Locate the cell with the specified text and output its [x, y] center coordinate. 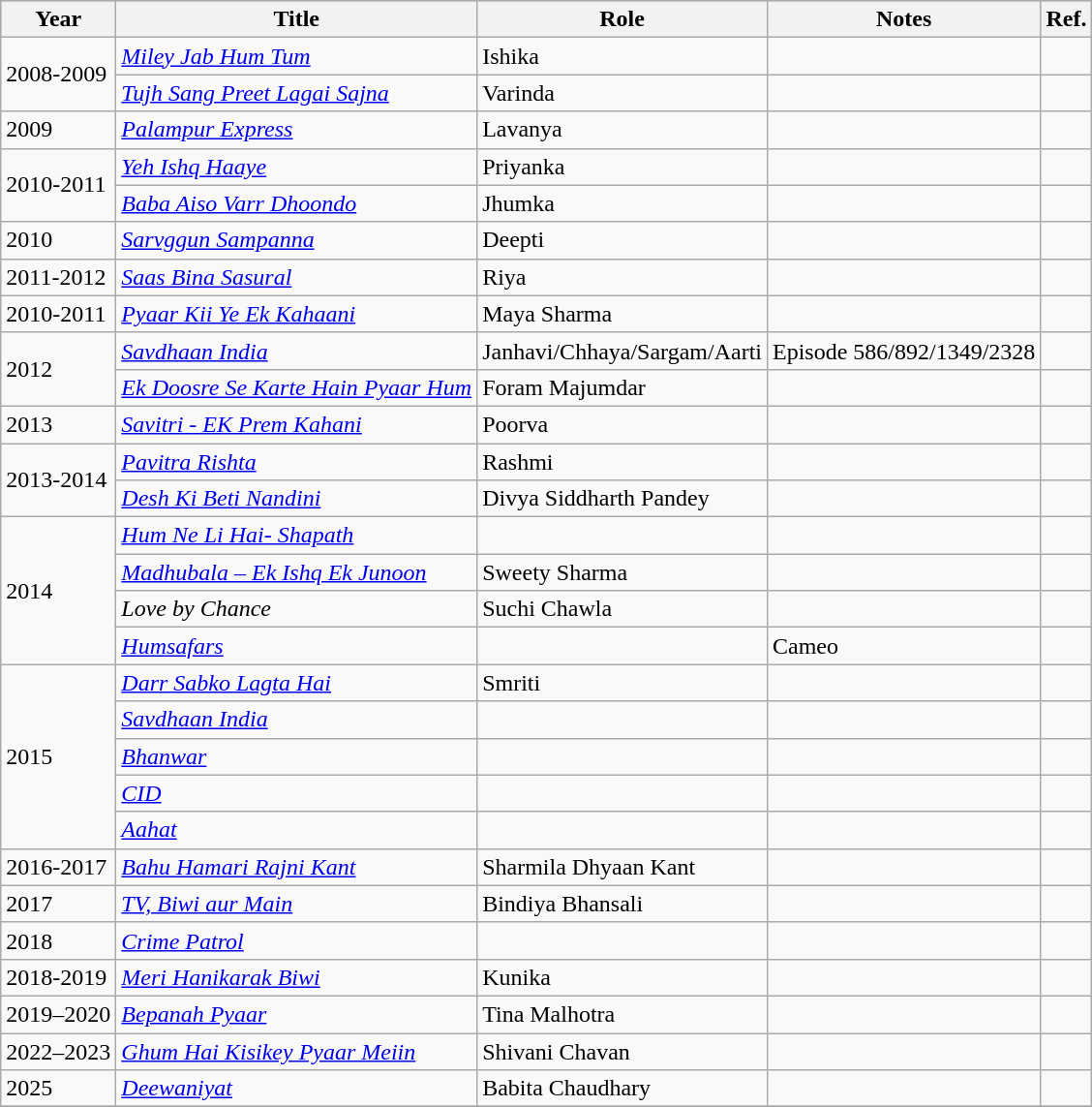
Crime Patrol [296, 940]
Varinda [622, 93]
Bhanwar [296, 756]
2016-2017 [58, 867]
2011-2012 [58, 277]
Ghum Hai Kisikey Pyaar Meiin [296, 1051]
Rashmi [622, 462]
Meri Hanikarak Biwi [296, 977]
Deewaniyat [296, 1089]
Smriti [622, 683]
2017 [58, 904]
2009 [58, 130]
Savitri - EK Prem Kahani [296, 424]
Yeh Ishq Haaye [296, 167]
Lavanya [622, 130]
Babita Chaudhary [622, 1089]
2010 [58, 240]
2013 [58, 424]
Kunika [622, 977]
Humsafars [296, 646]
TV, Biwi aur Main [296, 904]
2022–2023 [58, 1051]
Pyaar Kii Ye Ek Kahaani [296, 314]
Sarvggun Sampanna [296, 240]
Miley Jab Hum Tum [296, 56]
2015 [58, 756]
2025 [58, 1089]
Deepti [622, 240]
2019–2020 [58, 1014]
Bepanah Pyaar [296, 1014]
Role [622, 19]
Pavitra Rishta [296, 462]
Notes [903, 19]
2014 [58, 591]
Riya [622, 277]
Palampur Express [296, 130]
Foram Majumdar [622, 387]
Priyanka [622, 167]
Aahat [296, 830]
Bindiya Bhansali [622, 904]
Suchi Chawla [622, 609]
2018-2019 [58, 977]
Ishika [622, 56]
Sharmila Dhyaan Kant [622, 867]
Saas Bina Sasural [296, 277]
Tina Malhotra [622, 1014]
Janhavi/Chhaya/Sargam/Aarti [622, 351]
2018 [58, 940]
Darr Sabko Lagta Hai [296, 683]
Hum Ne Li Hai- Shapath [296, 536]
Jhumka [622, 203]
2013-2014 [58, 480]
CID [296, 793]
Ek Doosre Se Karte Hain Pyaar Hum [296, 387]
Shivani Chavan [622, 1051]
Episode 586/892/1349/2328 [903, 351]
Love by Chance [296, 609]
Bahu Hamari Rajni Kant [296, 867]
Poorva [622, 424]
2012 [58, 369]
2008-2009 [58, 75]
Baba Aiso Varr Dhoondo [296, 203]
Tujh Sang Preet Lagai Sajna [296, 93]
Sweety Sharma [622, 572]
Maya Sharma [622, 314]
Divya Siddharth Pandey [622, 499]
Year [58, 19]
Desh Ki Beti Nandini [296, 499]
Title [296, 19]
Cameo [903, 646]
Ref. [1067, 19]
Madhubala – Ek Ishq Ek Junoon [296, 572]
